Find where the given text appears and provide that cell's center as (x, y) coordinate. 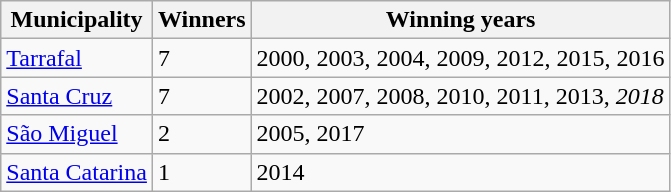
1 (202, 172)
Winning years (460, 20)
2000, 2003, 2004, 2009, 2012, 2015, 2016 (460, 58)
Winners (202, 20)
São Miguel (77, 134)
2 (202, 134)
2014 (460, 172)
Tarrafal (77, 58)
Santa Cruz (77, 96)
Municipality (77, 20)
2002, 2007, 2008, 2010, 2011, 2013, 2018 (460, 96)
Santa Catarina (77, 172)
2005, 2017 (460, 134)
